Search for the cell housing the specified text and yield its [x, y] center coordinate. 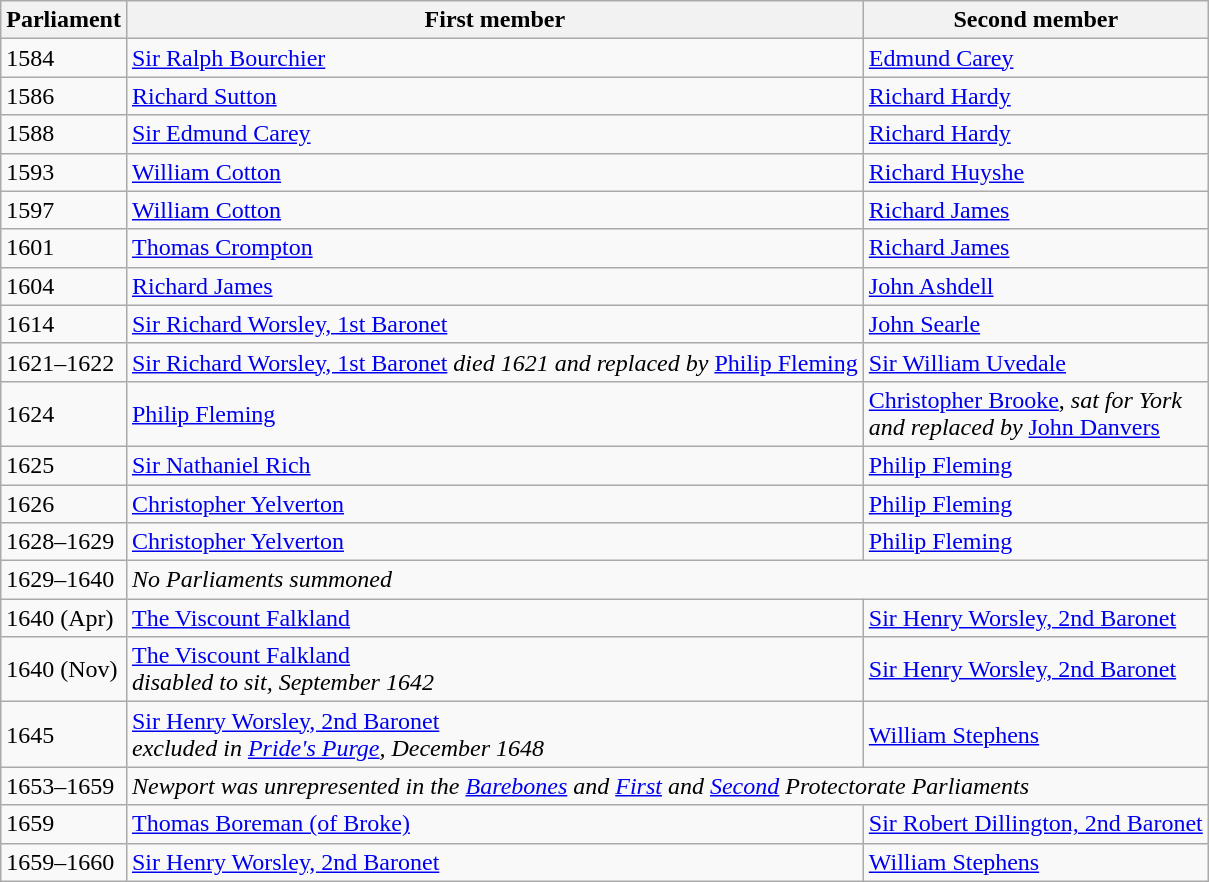
1629–1640 [64, 580]
No Parliaments summoned [667, 580]
1640 (Apr) [64, 618]
1586 [64, 96]
Edmund Carey [1036, 58]
Thomas Crompton [494, 248]
Richard Huyshe [1036, 172]
Sir Robert Dillington, 2nd Baronet [1036, 824]
Sir Richard Worsley, 1st Baronet died 1621 and replaced by Philip Fleming [494, 362]
John Searle [1036, 324]
Sir Edmund Carey [494, 134]
Christopher Brooke, sat for York and replaced by John Danvers [1036, 414]
Sir William Uvedale [1036, 362]
1659–1660 [64, 862]
1628–1629 [64, 542]
1584 [64, 58]
First member [494, 20]
Sir Richard Worsley, 1st Baronet [494, 324]
1614 [64, 324]
Parliament [64, 20]
1597 [64, 210]
1653–1659 [64, 786]
1625 [64, 465]
Newport was unrepresented in the Barebones and First and Second Protectorate Parliaments [667, 786]
1621–1622 [64, 362]
1626 [64, 503]
1588 [64, 134]
1645 [64, 734]
The Viscount Falkland disabled to sit, September 1642 [494, 670]
Sir Ralph Bourchier [494, 58]
Richard Sutton [494, 96]
1593 [64, 172]
John Ashdell [1036, 286]
Sir Nathaniel Rich [494, 465]
Sir Henry Worsley, 2nd Baronet excluded in Pride's Purge, December 1648 [494, 734]
1604 [64, 286]
The Viscount Falkland [494, 618]
1624 [64, 414]
1640 (Nov) [64, 670]
1659 [64, 824]
1601 [64, 248]
Thomas Boreman (of Broke) [494, 824]
Second member [1036, 20]
